Scan for the cell matching the given text and deliver its (x, y) coordinate at center. 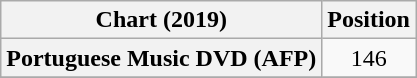
Portuguese Music DVD (AFP) (162, 58)
Chart (2019) (162, 20)
Position (369, 20)
146 (369, 58)
